Scan for the cell matching the given text and deliver its [X, Y] coordinate at center. 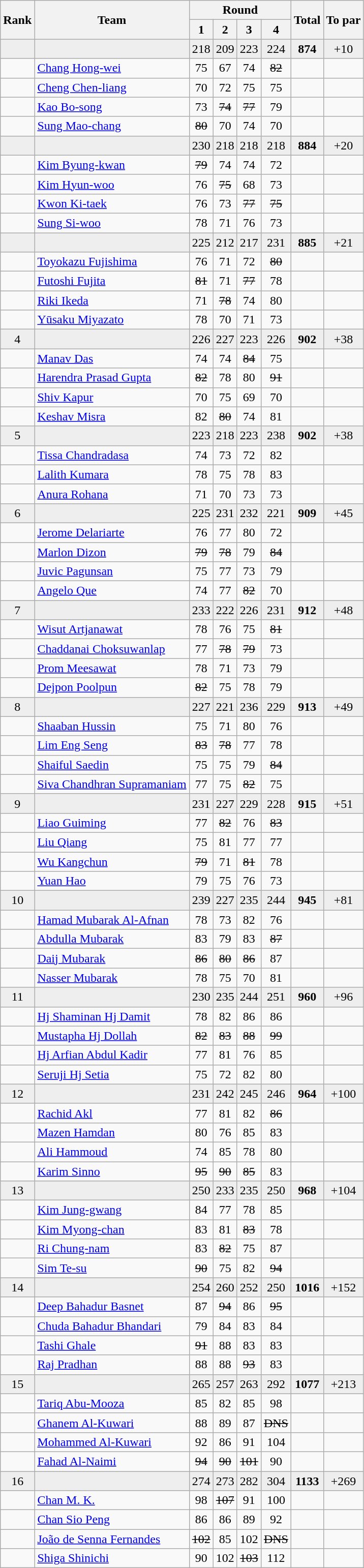
252 [249, 1287]
Mustapha Hj Dollah [112, 1036]
Ri Chung-nam [112, 1249]
960 [307, 997]
913 [307, 707]
Total [307, 20]
Kao Bo-song [112, 107]
68 [249, 184]
Sim Te-su [112, 1268]
Cheng Chen-liang [112, 87]
99 [276, 1036]
+20 [344, 145]
15 [17, 1384]
69 [249, 397]
+152 [344, 1287]
Shiv Kapur [112, 397]
228 [276, 803]
Chang Hong-wei [112, 68]
Nasser Mubarak [112, 978]
Ali Hammoud [112, 1152]
7 [17, 610]
1133 [307, 1481]
251 [276, 997]
884 [307, 145]
Kim Byung-kwan [112, 165]
265 [201, 1384]
Sung Mao-chang [112, 126]
101 [249, 1461]
João de Senna Fernandes [112, 1539]
Shaaban Hussin [112, 726]
+96 [344, 997]
Keshav Misra [112, 416]
Ghanem Al-Kuwari [112, 1423]
Daij Mubarak [112, 958]
232 [249, 513]
246 [276, 1094]
Abdulla Mubarak [112, 939]
Toyokazu Fujishima [112, 262]
Angelo Que [112, 591]
Tariq Abu-Mooza [112, 1403]
5 [17, 436]
+45 [344, 513]
Tashi Ghale [112, 1345]
+269 [344, 1481]
93 [249, 1365]
13 [17, 1191]
Chan M. K. [112, 1500]
2 [225, 29]
Juvic Pagunsan [112, 571]
Riki Ikeda [112, 300]
Karim Sinno [112, 1171]
Mohammed Al-Kuwari [112, 1442]
257 [225, 1384]
217 [249, 243]
12 [17, 1094]
Wisut Artjanawat [112, 629]
Anura Rohana [112, 494]
968 [307, 1191]
212 [225, 243]
242 [225, 1094]
885 [307, 243]
Kim Hyun-woo [112, 184]
112 [276, 1558]
9 [17, 803]
Kim Jung-gwang [112, 1210]
+81 [344, 900]
Jerome Delariarte [112, 532]
107 [225, 1500]
+10 [344, 49]
Chaddanai Choksuwanlap [112, 649]
260 [225, 1287]
964 [307, 1094]
239 [201, 900]
Deep Bahadur Basnet [112, 1307]
1016 [307, 1287]
222 [225, 610]
245 [249, 1094]
67 [225, 68]
282 [249, 1481]
+49 [344, 707]
Seruji Hj Setia [112, 1074]
+104 [344, 1191]
Chan Sio Peng [112, 1520]
Prom Meesawat [112, 668]
Shaiful Saedin [112, 765]
Team [112, 20]
273 [225, 1481]
16 [17, 1481]
1077 [307, 1384]
Raj Pradhan [112, 1365]
+100 [344, 1094]
304 [276, 1481]
Fahad Al-Naimi [112, 1461]
912 [307, 610]
8 [17, 707]
Rank [17, 20]
To par [344, 20]
238 [276, 436]
236 [249, 707]
Kim Myong-chan [112, 1229]
Marlon Dizon [112, 552]
874 [307, 49]
Manav Das [112, 358]
+48 [344, 610]
Liao Guiming [112, 823]
Siva Chandhran Supramaniam [112, 784]
10 [17, 900]
1 [201, 29]
292 [276, 1384]
Kwon Ki-taek [112, 203]
14 [17, 1287]
915 [307, 803]
Wu Kangchun [112, 862]
11 [17, 997]
209 [225, 49]
263 [249, 1384]
Hj Shaminan Hj Damit [112, 1016]
Tissa Chandradasa [112, 455]
3 [249, 29]
103 [249, 1558]
Round [240, 10]
Futoshi Fujita [112, 281]
6 [17, 513]
+213 [344, 1384]
909 [307, 513]
274 [201, 1481]
Harendra Prasad Gupta [112, 378]
Liu Qiang [112, 842]
+51 [344, 803]
Shiga Shinichi [112, 1558]
104 [276, 1442]
Lalith Kumara [112, 474]
Hamad Mubarak Al-Afnan [112, 920]
224 [276, 49]
Rachid Akl [112, 1113]
Yuan Hao [112, 881]
254 [201, 1287]
Hj Arfian Abdul Kadir [112, 1055]
Mazen Hamdan [112, 1132]
Yūsaku Miyazato [112, 320]
Dejpon Poolpun [112, 687]
+21 [344, 243]
100 [276, 1500]
Chuda Bahadur Bhandari [112, 1326]
945 [307, 900]
Sung Si-woo [112, 223]
Lim Eng Seng [112, 745]
